Return (x, y) of the center of cell containing provided text 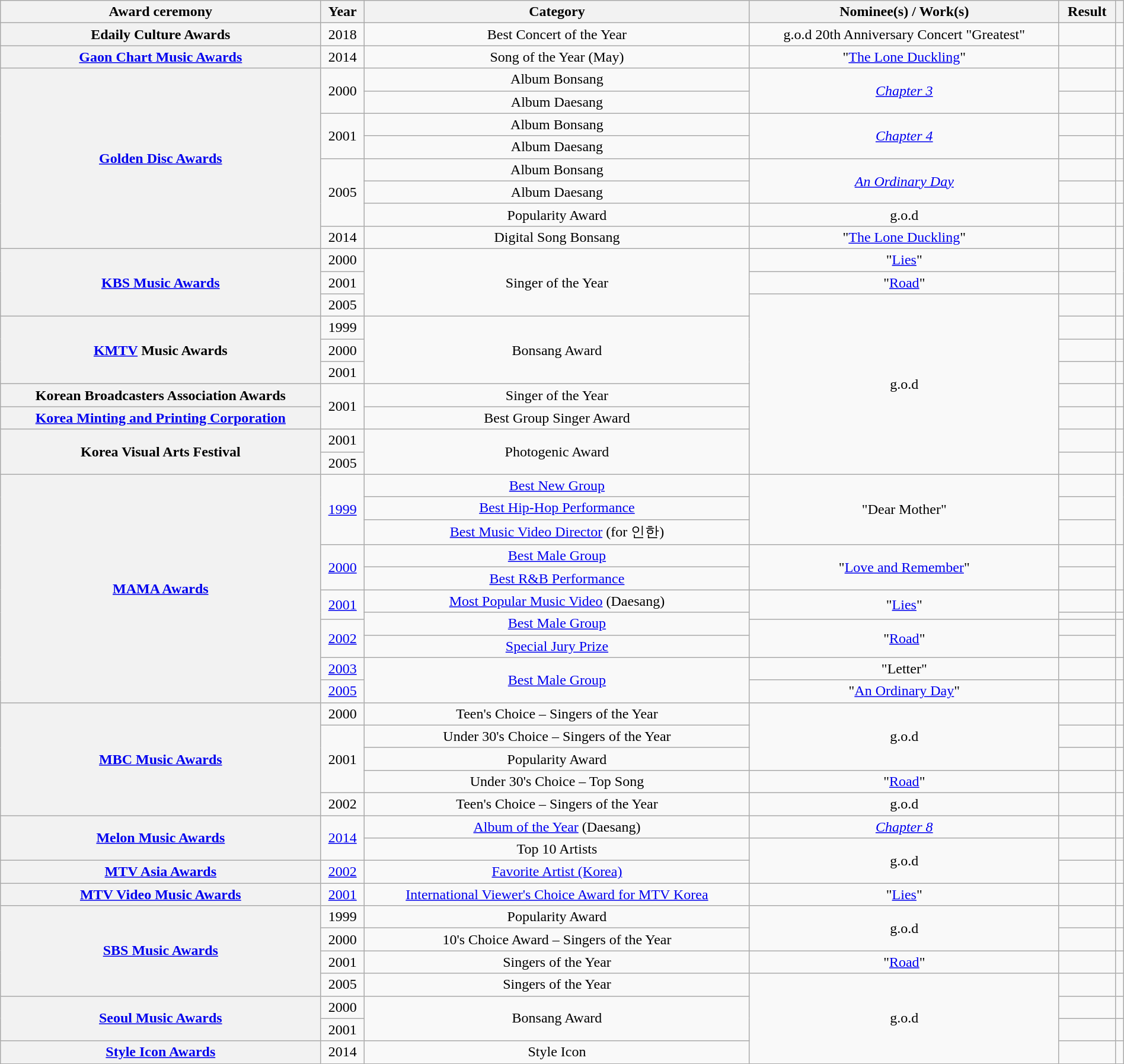
Chapter 8 (904, 827)
KBS Music Awards (161, 282)
10's Choice Award – Singers of the Year (557, 940)
Style Icon (557, 1052)
g.o.d 20th Anniversary Concert "Greatest" (904, 34)
Seoul Music Awards (161, 1018)
"Love and Remember" (904, 567)
Nominee(s) / Work(s) (904, 12)
Edaily Culture Awards (161, 34)
Korea Visual Arts Festival (161, 452)
International Viewer's Choice Award for MTV Korea (557, 894)
Digital Song Bonsang (557, 237)
"An Ordinary Day" (904, 691)
Under 30's Choice – Top Song (557, 781)
Result (1087, 12)
Under 30's Choice – Singers of the Year (557, 736)
Chapter 4 (904, 136)
Gaon Chart Music Awards (161, 57)
"Letter" (904, 669)
Best Music Video Director (for 인한) (557, 532)
Special Jury Prize (557, 646)
MTV Asia Awards (161, 872)
Album of the Year (Daesang) (557, 827)
Korean Broadcasters Association Awards (161, 395)
2018 (343, 34)
MBC Music Awards (161, 759)
KMTV Music Awards (161, 350)
Year (343, 12)
Favorite Artist (Korea) (557, 872)
Song of the Year (May) (557, 57)
Top 10 Artists (557, 849)
Style Icon Awards (161, 1052)
Photogenic Award (557, 452)
Melon Music Awards (161, 838)
Category (557, 12)
Chapter 3 (904, 91)
Best Concert of the Year (557, 34)
Best Hip-Hop Performance (557, 508)
"Dear Mother" (904, 510)
SBS Music Awards (161, 951)
Korea Minting and Printing Corporation (161, 418)
MTV Video Music Awards (161, 894)
An Ordinary Day (904, 181)
Golden Disc Awards (161, 158)
Best R&B Performance (557, 579)
Best Group Singer Award (557, 418)
2003 (343, 669)
Best New Group (557, 485)
Award ceremony (161, 12)
MAMA Awards (161, 588)
Most Popular Music Video (Daesang) (557, 601)
